Find where the given text appears and provide that cell's center as (X, Y) coordinate. 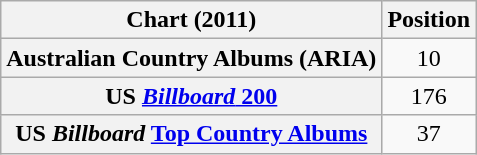
US Billboard 200 (192, 96)
Position (429, 20)
US Billboard Top Country Albums (192, 134)
10 (429, 58)
37 (429, 134)
Australian Country Albums (ARIA) (192, 58)
176 (429, 96)
Chart (2011) (192, 20)
